Locate the cell with the specified text and output its (X, Y) center coordinate. 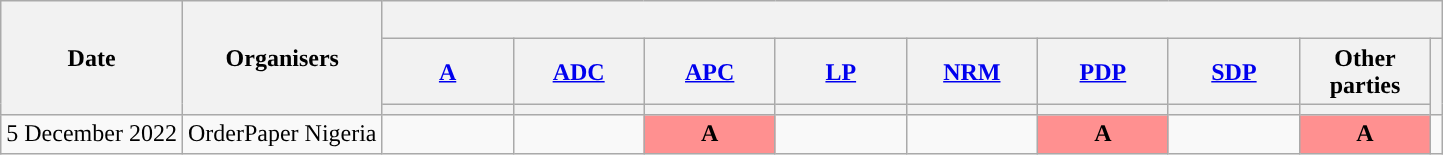
PDP (1102, 72)
Organisers (282, 58)
Date (92, 58)
NRM (972, 72)
SDP (1234, 72)
5 December 2022 (92, 134)
Other parties (1364, 72)
ADC (578, 72)
LP (840, 72)
OrderPaper Nigeria (282, 134)
APC (710, 72)
